Capture the cell that displays the provided text and extract its (X, Y) central coordinate. 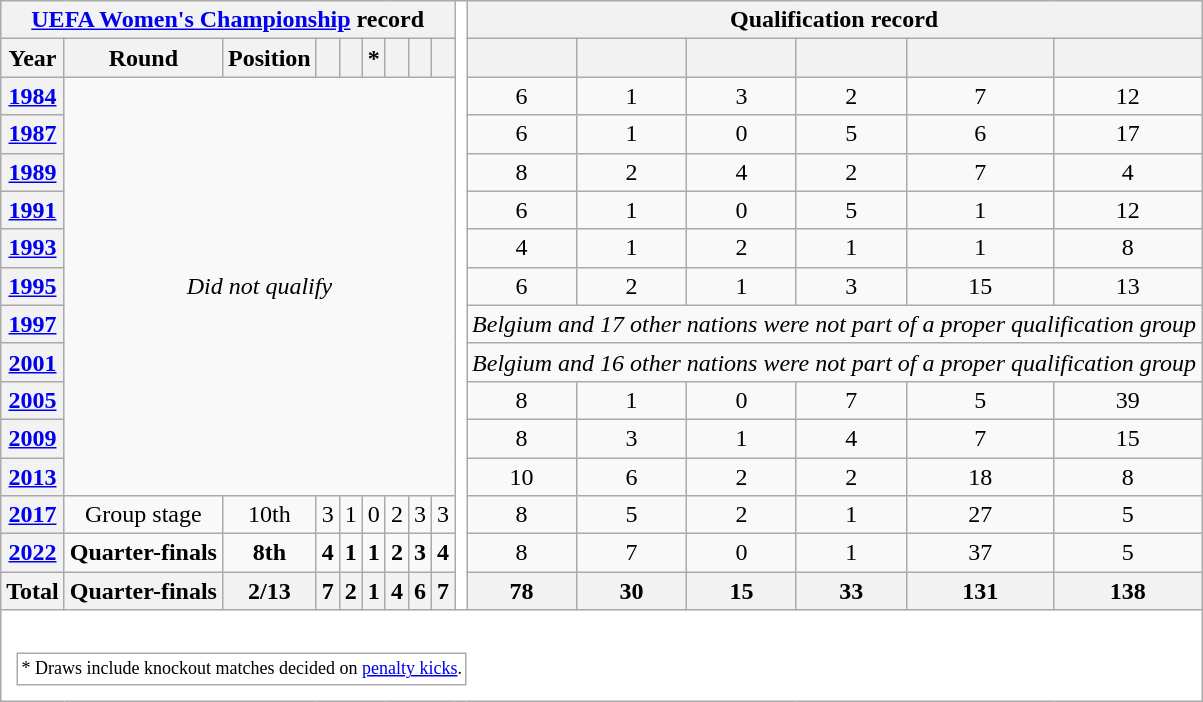
Total (33, 591)
39 (1128, 400)
1993 (33, 248)
10 (522, 477)
10th (269, 515)
2017 (33, 515)
* (374, 58)
Did not qualify (259, 286)
27 (980, 515)
Qualification record (834, 20)
2/13 (269, 591)
2001 (33, 362)
18 (980, 477)
33 (851, 591)
1989 (33, 172)
2009 (33, 438)
Group stage (143, 515)
37 (980, 553)
Belgium and 17 other nations were not part of a proper qualification group (834, 324)
17 (1128, 134)
1987 (33, 134)
1997 (33, 324)
78 (522, 591)
2022 (33, 553)
2005 (33, 400)
1995 (33, 286)
1991 (33, 210)
Belgium and 16 other nations were not part of a proper qualification group (834, 362)
131 (980, 591)
Round (143, 58)
Position (269, 58)
UEFA Women's Championship record (228, 20)
1984 (33, 96)
Year (33, 58)
13 (1128, 286)
8th (269, 553)
138 (1128, 591)
30 (632, 591)
2013 (33, 477)
